Search for the cell housing the specified text and yield its [X, Y] center coordinate. 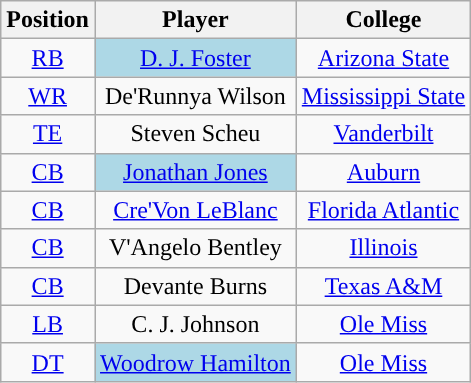
Illinois [383, 248]
Woodrow Hamilton [195, 362]
Player [195, 20]
RB [48, 58]
V'Angelo Bentley [195, 248]
Florida Atlantic [383, 210]
Jonathan Jones [195, 172]
TE [48, 134]
D. J. Foster [195, 58]
LB [48, 324]
C. J. Johnson [195, 324]
Vanderbilt [383, 134]
Devante Burns [195, 286]
Mississippi State [383, 96]
Arizona State [383, 58]
Auburn [383, 172]
De'Runnya Wilson [195, 96]
Position [48, 20]
WR [48, 96]
Steven Scheu [195, 134]
Texas A&M [383, 286]
DT [48, 362]
Cre'Von LeBlanc [195, 210]
College [383, 20]
